From the cell containing the given text, extract its center point as (x, y) coordinate. 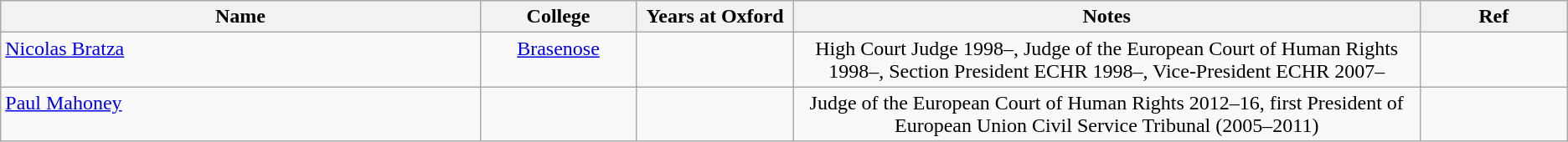
Notes (1106, 17)
High Court Judge 1998–, Judge of the European Court of Human Rights 1998–, Section President ECHR 1998–, Vice-President ECHR 2007– (1106, 60)
Brasenose (558, 60)
Name (240, 17)
Years at Oxford (715, 17)
Paul Mahoney (240, 114)
Nicolas Bratza (240, 60)
College (558, 17)
Ref (1493, 17)
Judge of the European Court of Human Rights 2012–16, first President of European Union Civil Service Tribunal (2005–2011) (1106, 114)
